For the text-containing cell, return its midpoint in (X, Y) coordinate format. 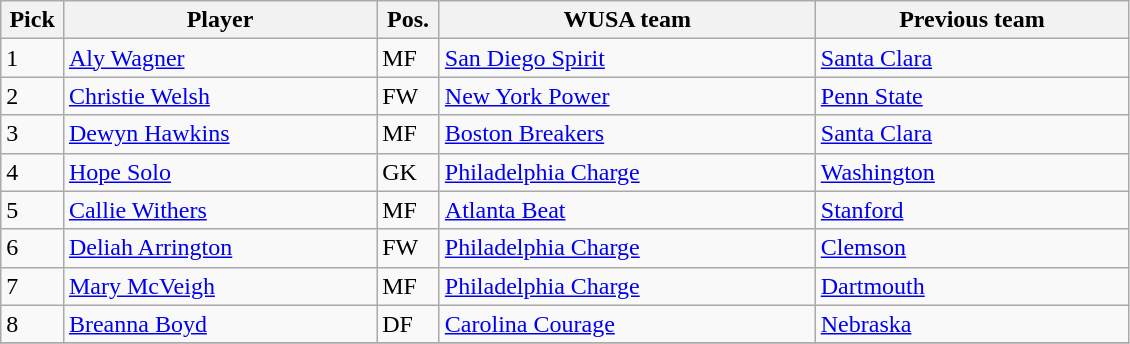
San Diego Spirit (627, 58)
WUSA team (627, 20)
2 (32, 96)
Nebraska (972, 324)
Penn State (972, 96)
New York Power (627, 96)
Previous team (972, 20)
Stanford (972, 210)
Boston Breakers (627, 134)
4 (32, 172)
Callie Withers (220, 210)
Christie Welsh (220, 96)
7 (32, 286)
Atlanta Beat (627, 210)
Deliah Arrington (220, 248)
Carolina Courage (627, 324)
Aly Wagner (220, 58)
Pick (32, 20)
Clemson (972, 248)
GK (408, 172)
Breanna Boyd (220, 324)
Mary McVeigh (220, 286)
DF (408, 324)
5 (32, 210)
6 (32, 248)
1 (32, 58)
3 (32, 134)
Player (220, 20)
Washington (972, 172)
Dewyn Hawkins (220, 134)
Hope Solo (220, 172)
Pos. (408, 20)
8 (32, 324)
Dartmouth (972, 286)
